From the cell containing the given text, extract its center point as (x, y) coordinate. 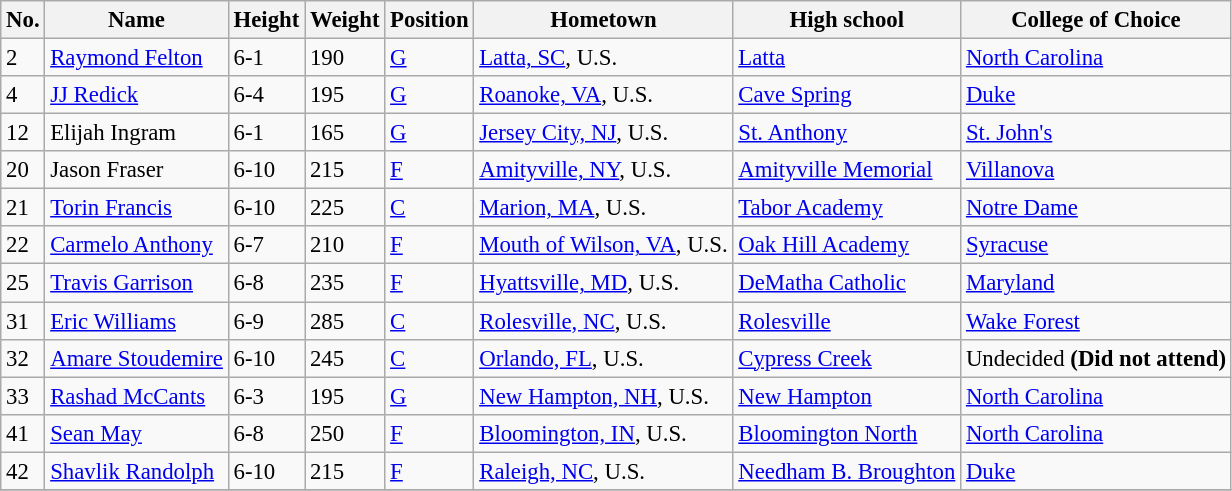
Raymond Felton (136, 58)
6-4 (266, 95)
245 (345, 358)
Hyattsville, MD, U.S. (604, 283)
Wake Forest (1096, 321)
St. John's (1096, 133)
High school (847, 20)
Amityville, NY, U.S. (604, 170)
Latta (847, 58)
165 (345, 133)
Latta, SC, U.S. (604, 58)
Cave Spring (847, 95)
12 (23, 133)
Marion, MA, U.S. (604, 208)
College of Choice (1096, 20)
Hometown (604, 20)
New Hampton, NH, U.S. (604, 396)
235 (345, 283)
190 (345, 58)
St. Anthony (847, 133)
6-7 (266, 245)
Amityville Memorial (847, 170)
Raleigh, NC, U.S. (604, 471)
Notre Dame (1096, 208)
Carmelo Anthony (136, 245)
Orlando, FL, U.S. (604, 358)
25 (23, 283)
Rashad McCants (136, 396)
Elijah Ingram (136, 133)
Cypress Creek (847, 358)
Jersey City, NJ, U.S. (604, 133)
4 (23, 95)
Travis Garrison (136, 283)
Oak Hill Academy (847, 245)
Height (266, 20)
31 (23, 321)
210 (345, 245)
Villanova (1096, 170)
Position (430, 20)
DeMatha Catholic (847, 283)
No. (23, 20)
Amare Stoudemire (136, 358)
22 (23, 245)
Weight (345, 20)
Sean May (136, 433)
6-3 (266, 396)
250 (345, 433)
New Hampton (847, 396)
Maryland (1096, 283)
Eric Williams (136, 321)
6-9 (266, 321)
33 (23, 396)
42 (23, 471)
Rolesville, NC, U.S. (604, 321)
41 (23, 433)
Rolesville (847, 321)
32 (23, 358)
Bloomington, IN, U.S. (604, 433)
Jason Fraser (136, 170)
21 (23, 208)
Undecided (Did not attend) (1096, 358)
Needham B. Broughton (847, 471)
20 (23, 170)
Bloomington North (847, 433)
Name (136, 20)
Roanoke, VA, U.S. (604, 95)
JJ Redick (136, 95)
Syracuse (1096, 245)
Tabor Academy (847, 208)
225 (345, 208)
Torin Francis (136, 208)
2 (23, 58)
285 (345, 321)
Mouth of Wilson, VA, U.S. (604, 245)
Shavlik Randolph (136, 471)
